Find where the given text appears and provide that cell's center as (x, y) coordinate. 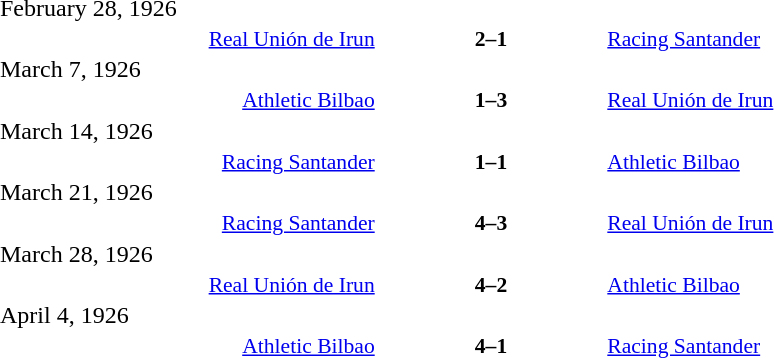
4–3 (492, 223)
4–2 (492, 284)
1–3 (492, 100)
2–1 (492, 38)
1–1 (492, 162)
